Locate the cell with the specified text and output its [x, y] center coordinate. 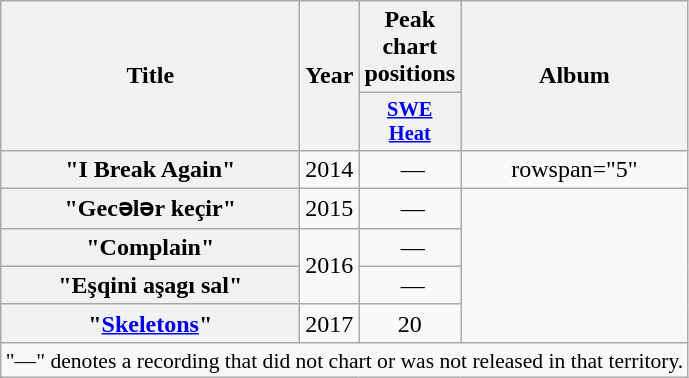
Year [330, 76]
"Complain" [150, 247]
2015 [330, 209]
"Eşqini aşagı sal" [150, 285]
rowspan="5" [575, 169]
2016 [330, 266]
"Gecələr keçir" [150, 209]
"Skeletons" [150, 323]
20 [410, 323]
SWEHeat [410, 122]
Peak chart positions [410, 47]
2017 [330, 323]
2014 [330, 169]
"—" denotes a recording that did not chart or was not released in that territory. [345, 360]
"I Break Again" [150, 169]
Title [150, 76]
Album [575, 76]
